Output the (x, y) coordinate of the center of the cell containing the given text.  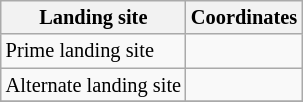
Alternate landing site (94, 85)
Coordinates (244, 17)
Prime landing site (94, 51)
Landing site (94, 17)
